Output the [X, Y] coordinate of the center of the cell containing the given text.  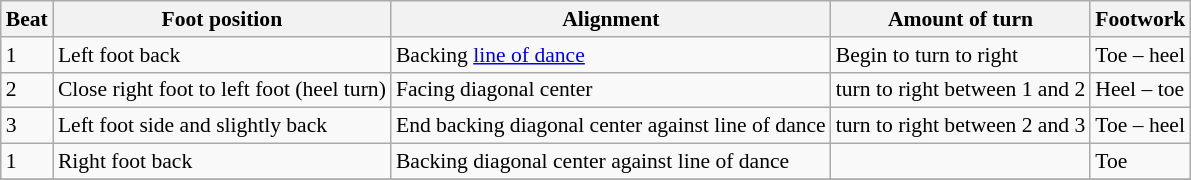
Facing diagonal center [611, 90]
Heel – toe [1140, 90]
Beat [27, 19]
Backing line of dance [611, 55]
Foot position [222, 19]
Close right foot to left foot (heel turn) [222, 90]
Left foot side and slightly back [222, 126]
Toe [1140, 162]
Footwork [1140, 19]
Alignment [611, 19]
3 [27, 126]
turn to right between 1 and 2 [961, 90]
turn to right between 2 and 3 [961, 126]
Right foot back [222, 162]
End backing diagonal center against line of dance [611, 126]
2 [27, 90]
Amount of turn [961, 19]
Backing diagonal center against line of dance [611, 162]
Begin to turn to right [961, 55]
Left foot back [222, 55]
